Pinpoint the cell where the given text exists, returning its [x, y] midpoint coordinate. 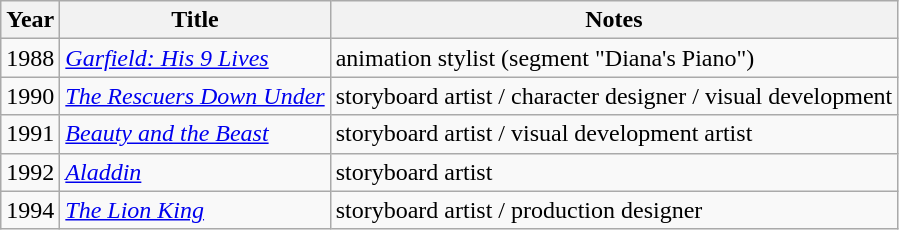
Notes [614, 20]
storyboard artist / visual development artist [614, 134]
storyboard artist / production designer [614, 210]
storyboard artist [614, 172]
1992 [30, 172]
Garfield: His 9 Lives [195, 58]
1994 [30, 210]
Title [195, 20]
Year [30, 20]
Beauty and the Beast [195, 134]
The Rescuers Down Under [195, 96]
1991 [30, 134]
The Lion King [195, 210]
1988 [30, 58]
storyboard artist / character designer / visual development [614, 96]
1990 [30, 96]
Aladdin [195, 172]
animation stylist (segment "Diana's Piano") [614, 58]
